Extract the (X, Y) coordinate from the center of the cell holding the provided text.  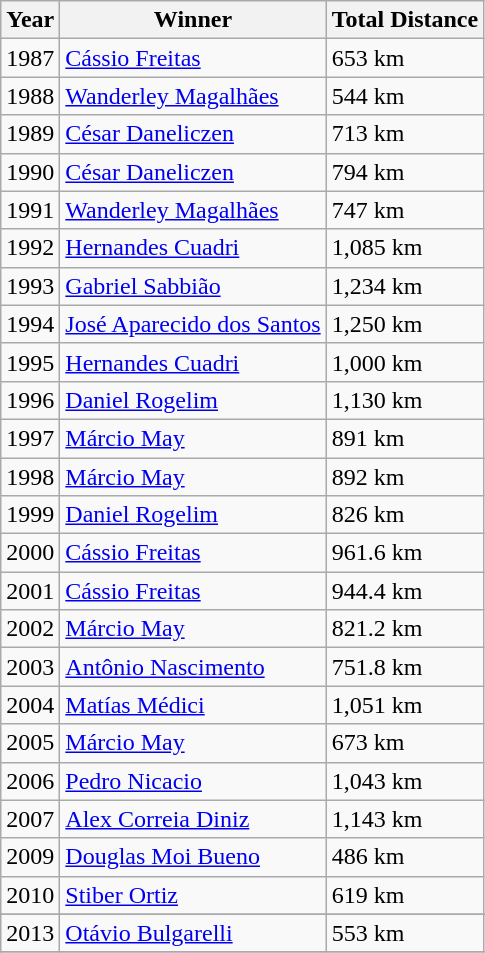
1995 (30, 362)
1,143 km (405, 819)
1999 (30, 515)
1988 (30, 96)
Year (30, 20)
1998 (30, 477)
Stiber Ortiz (193, 895)
1994 (30, 324)
826 km (405, 515)
1990 (30, 172)
544 km (405, 96)
2001 (30, 591)
1996 (30, 400)
2010 (30, 895)
Douglas Moi Bueno (193, 857)
892 km (405, 477)
1,250 km (405, 324)
2003 (30, 667)
Alex Correia Diniz (193, 819)
1,130 km (405, 400)
Winner (193, 20)
1,051 km (405, 705)
Antônio Nascimento (193, 667)
747 km (405, 210)
2006 (30, 781)
Gabriel Sabbião (193, 286)
944.4 km (405, 591)
553 km (405, 933)
2004 (30, 705)
Total Distance (405, 20)
1997 (30, 438)
1,043 km (405, 781)
2007 (30, 819)
Pedro Nicacio (193, 781)
619 km (405, 895)
1992 (30, 248)
751.8 km (405, 667)
2005 (30, 743)
961.6 km (405, 553)
1989 (30, 134)
2009 (30, 857)
2002 (30, 629)
2013 (30, 933)
1991 (30, 210)
1,234 km (405, 286)
Matías Médici (193, 705)
653 km (405, 58)
486 km (405, 857)
1993 (30, 286)
Otávio Bulgarelli (193, 933)
713 km (405, 134)
673 km (405, 743)
794 km (405, 172)
1,085 km (405, 248)
José Aparecido dos Santos (193, 324)
2000 (30, 553)
1,000 km (405, 362)
1987 (30, 58)
891 km (405, 438)
821.2 km (405, 629)
